Provide the (x, y) coordinate of the cell's center where the given text is located.  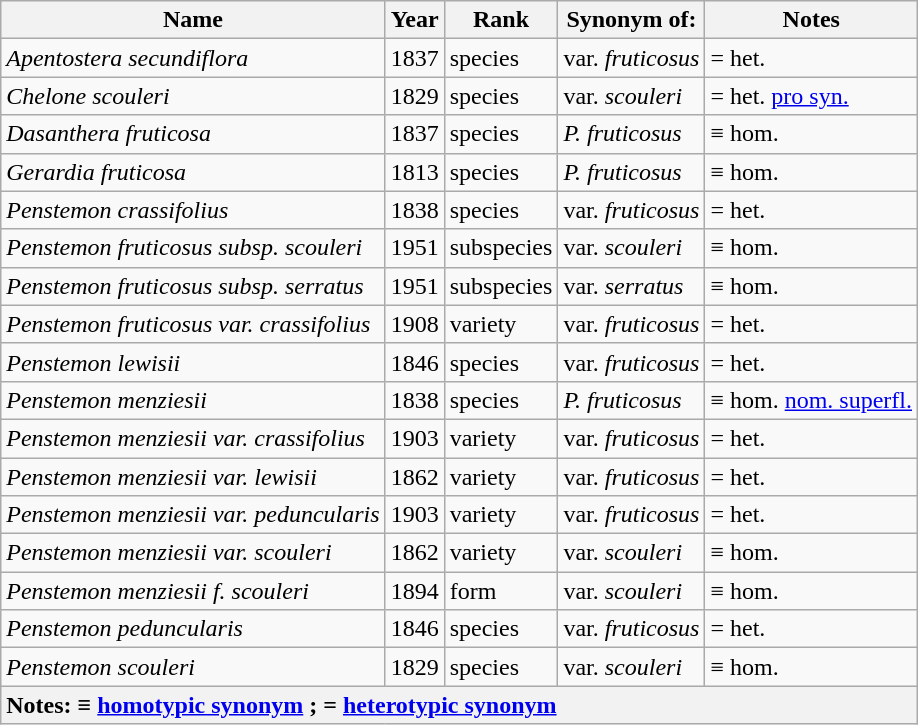
Penstemon fruticosus subsp. serratus (193, 286)
Penstemon menziesii var. peduncularis (193, 515)
≡ hom. nom. superfl. (812, 400)
1894 (414, 591)
Penstemon menziesii var. crassifolius (193, 438)
Penstemon menziesii var. lewisii (193, 477)
Penstemon scouleri (193, 667)
Synonym of: (632, 20)
form (501, 591)
Rank (501, 20)
Penstemon peduncularis (193, 629)
Apentostera secundiflora (193, 58)
Name (193, 20)
Year (414, 20)
Chelone scouleri (193, 96)
Penstemon fruticosus subsp. scouleri (193, 248)
Notes (812, 20)
1908 (414, 324)
Dasanthera fruticosa (193, 134)
var. serratus (632, 286)
1813 (414, 172)
Penstemon crassifolius (193, 210)
Gerardia fruticosa (193, 172)
Penstemon lewisii (193, 362)
Penstemon menziesii var. scouleri (193, 553)
Penstemon menziesii (193, 400)
= het. pro syn. (812, 96)
Penstemon menziesii f. scouleri (193, 591)
Penstemon fruticosus var. crassifolius (193, 324)
Notes: ≡ homotypic synonym ; = heterotypic synonym (460, 705)
